Provide the [X, Y] coordinate of the cell's center where the given text is located.  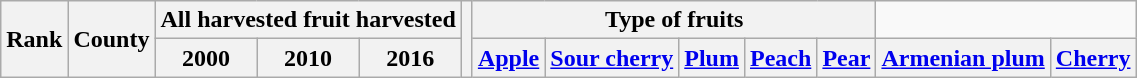
Pear [846, 58]
Plum [712, 58]
2016 [410, 58]
Armenian plum [963, 58]
Apple [508, 58]
Sour cherry [612, 58]
2010 [308, 58]
2000 [206, 58]
All harvested fruit harvested [308, 20]
Peach [780, 58]
Cherry [1093, 58]
Type of fruits [674, 20]
Rank [34, 39]
County [112, 39]
